Determine the [x, y] coordinate at the center of the cell enclosing the given text.  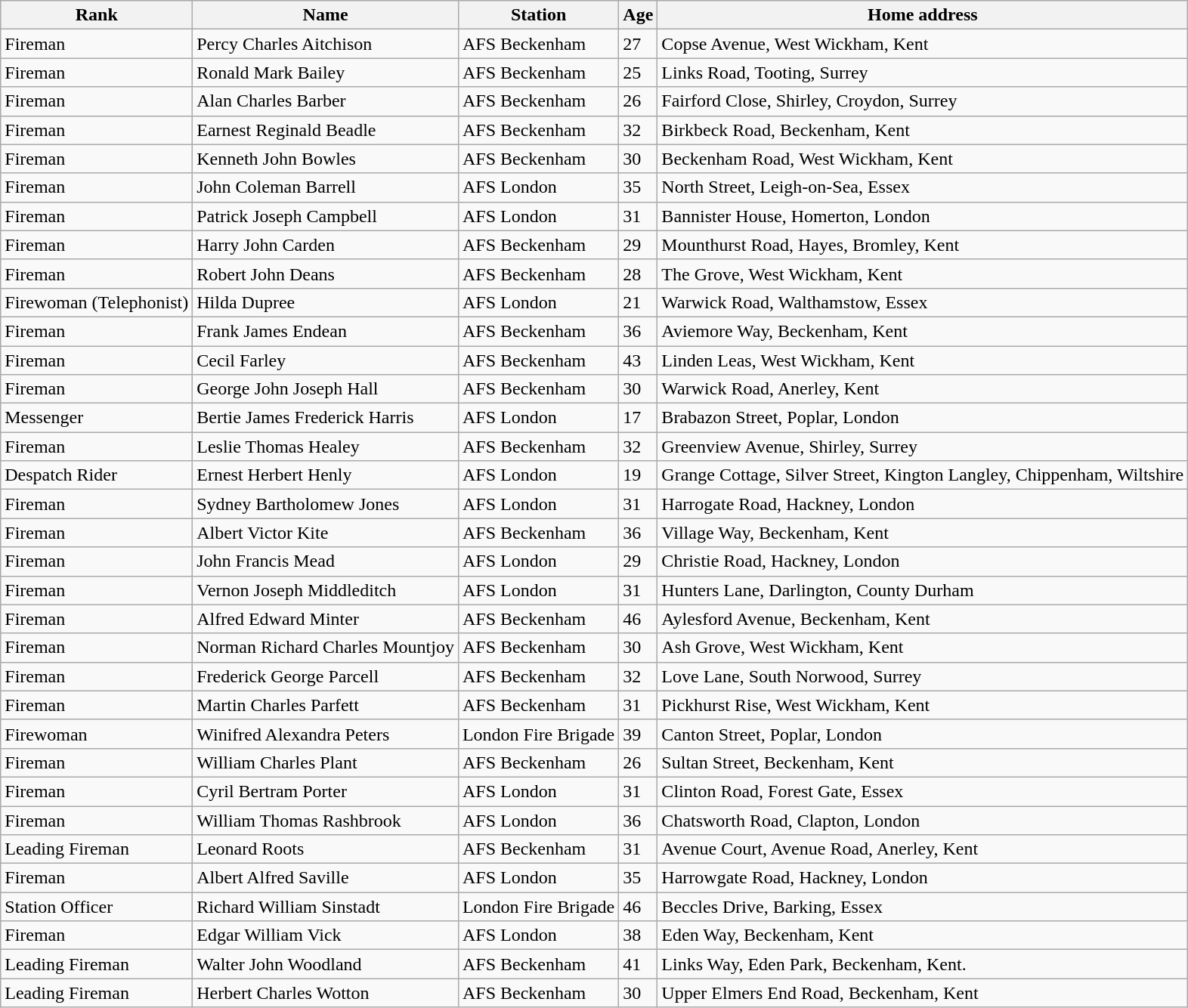
Albert Alfred Saville [326, 878]
Alan Charles Barber [326, 101]
Rank [97, 15]
Home address [923, 15]
Upper Elmers End Road, Beckenham, Kent [923, 993]
Grange Cottage, Silver Street, Kington Langley, Chippenham, Wiltshire [923, 475]
Station [538, 15]
38 [638, 935]
19 [638, 475]
Aylesford Avenue, Beckenham, Kent [923, 619]
Name [326, 15]
Patrick Joseph Campbell [326, 216]
Beckenham Road, West Wickham, Kent [923, 159]
Station Officer [97, 907]
Ronald Mark Bailey [326, 73]
Firewoman (Telephonist) [97, 302]
Walter John Woodland [326, 964]
Norman Richard Charles Mountjoy [326, 648]
Winifred Alexandra Peters [326, 734]
25 [638, 73]
Martin Charles Parfett [326, 705]
Warwick Road, Anerley, Kent [923, 389]
George John Joseph Hall [326, 389]
Eden Way, Beckenham, Kent [923, 935]
Christie Road, Hackney, London [923, 561]
27 [638, 44]
Edgar William Vick [326, 935]
Kenneth John Bowles [326, 159]
Herbert Charles Wotton [326, 993]
Copse Avenue, West Wickham, Kent [923, 44]
Love Lane, South Norwood, Surrey [923, 676]
Bertie James Frederick Harris [326, 418]
Firewoman [97, 734]
Alfred Edward Minter [326, 619]
Beccles Drive, Barking, Essex [923, 907]
Canton Street, Poplar, London [923, 734]
Leslie Thomas Healey [326, 447]
The Grove, West Wickham, Kent [923, 274]
Leonard Roots [326, 849]
Vernon Joseph Middleditch [326, 590]
Cecil Farley [326, 360]
Pickhurst Rise, West Wickham, Kent [923, 705]
Ash Grove, West Wickham, Kent [923, 648]
Village Way, Beckenham, Kent [923, 533]
Greenview Avenue, Shirley, Surrey [923, 447]
Clinton Road, Forest Gate, Essex [923, 791]
Harrowgate Road, Hackney, London [923, 878]
Sydney Bartholomew Jones [326, 504]
Harry John Carden [326, 245]
Age [638, 15]
Cyril Bertram Porter [326, 791]
Earnest Reginald Beadle [326, 130]
Brabazon Street, Poplar, London [923, 418]
Mounthurst Road, Hayes, Bromley, Kent [923, 245]
Links Road, Tooting, Surrey [923, 73]
Albert Victor Kite [326, 533]
Frank James Endean [326, 331]
21 [638, 302]
17 [638, 418]
Richard William Sinstadt [326, 907]
Ernest Herbert Henly [326, 475]
28 [638, 274]
Despatch Rider [97, 475]
Birkbeck Road, Beckenham, Kent [923, 130]
Hilda Dupree [326, 302]
John Coleman Barrell [326, 187]
John Francis Mead [326, 561]
Harrogate Road, Hackney, London [923, 504]
William Thomas Rashbrook [326, 820]
Warwick Road, Walthamstow, Essex [923, 302]
Aviemore Way, Beckenham, Kent [923, 331]
Messenger [97, 418]
41 [638, 964]
Chatsworth Road, Clapton, London [923, 820]
Fairford Close, Shirley, Croydon, Surrey [923, 101]
Linden Leas, West Wickham, Kent [923, 360]
Bannister House, Homerton, London [923, 216]
William Charles Plant [326, 762]
Avenue Court, Avenue Road, Anerley, Kent [923, 849]
Links Way, Eden Park, Beckenham, Kent. [923, 964]
Percy Charles Aitchison [326, 44]
39 [638, 734]
Robert John Deans [326, 274]
Frederick George Parcell [326, 676]
North Street, Leigh-on-Sea, Essex [923, 187]
43 [638, 360]
Hunters Lane, Darlington, County Durham [923, 590]
Sultan Street, Beckenham, Kent [923, 762]
